Provide the (X, Y) coordinate of the cell's center where the given text is located.  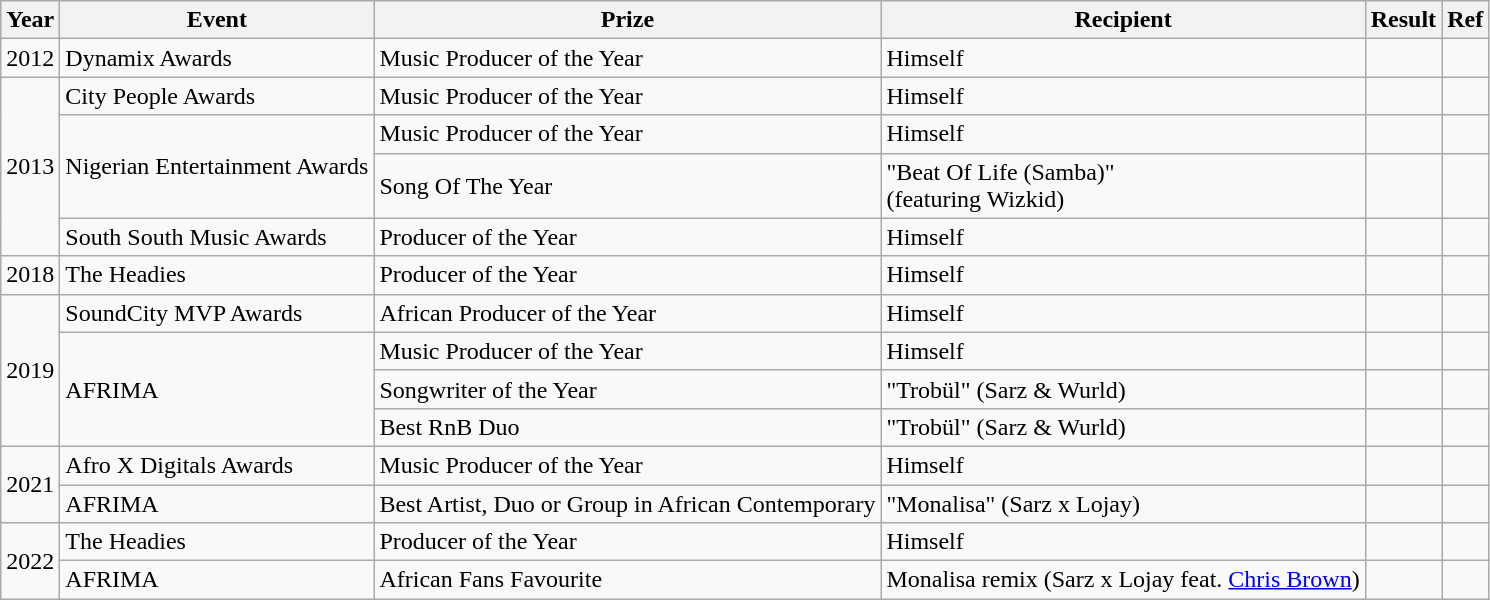
Nigerian Entertainment Awards (217, 166)
City People Awards (217, 96)
2018 (30, 275)
2013 (30, 166)
Best Artist, Duo or Group in African Contemporary (628, 503)
African Fans Favourite (628, 580)
2012 (30, 58)
Recipient (1123, 20)
SoundCity MVP Awards (217, 313)
Year (30, 20)
"Monalisa" (Sarz x Lojay) (1123, 503)
Best RnB Duo (628, 427)
2019 (30, 370)
Song Of The Year (628, 186)
Event (217, 20)
2021 (30, 484)
Monalisa remix (Sarz x Lojay feat. Chris Brown) (1123, 580)
Ref (1466, 20)
"Beat Of Life (Samba)" (featuring Wizkid) (1123, 186)
South South Music Awards (217, 237)
2022 (30, 561)
Prize (628, 20)
Songwriter of the Year (628, 389)
Result (1403, 20)
Afro X Digitals Awards (217, 465)
Dynamix Awards (217, 58)
African Producer of the Year (628, 313)
